Provide the [X, Y] coordinate of the cell's center where the given text is located.  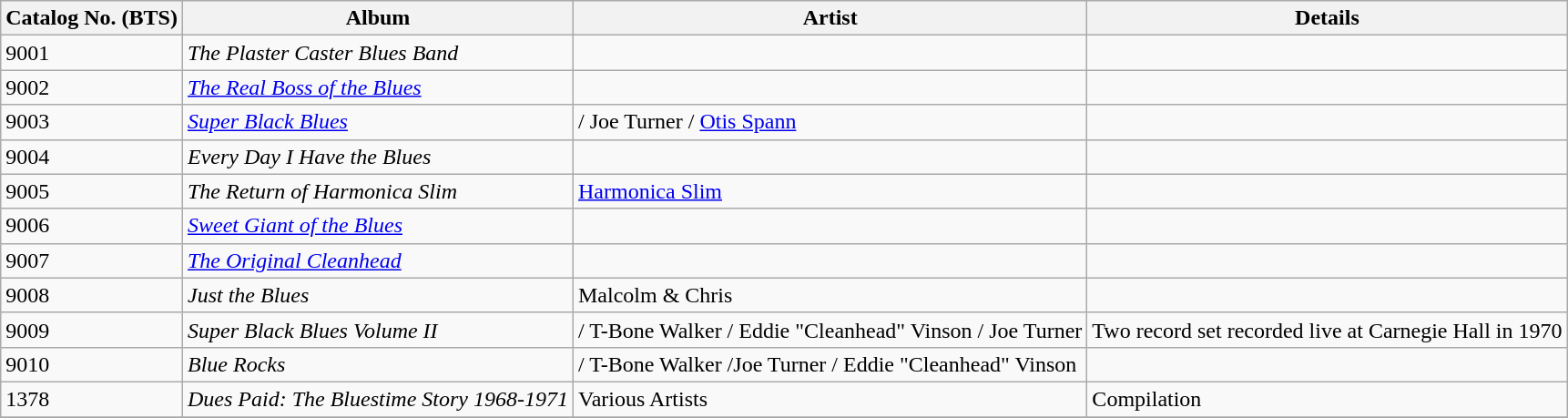
9002 [92, 87]
The Real Boss of the Blues [377, 87]
/ Joe Turner / Otis Spann [830, 122]
9005 [92, 191]
9007 [92, 260]
9004 [92, 157]
9008 [92, 295]
Catalog No. (BTS) [92, 18]
1378 [92, 399]
Sweet Giant of the Blues [377, 226]
The Plaster Caster Blues Band [377, 53]
Various Artists [830, 399]
/ T-Bone Walker / Eddie "Cleanhead" Vinson / Joe Turner [830, 330]
Dues Paid: The Bluestime Story 1968-1971 [377, 399]
Artist [830, 18]
Blue Rocks [377, 364]
Two record set recorded live at Carnegie Hall in 1970 [1328, 330]
9010 [92, 364]
Every Day I Have the Blues [377, 157]
Harmonica Slim [830, 191]
Just the Blues [377, 295]
Details [1328, 18]
9003 [92, 122]
The Original Cleanhead [377, 260]
The Return of Harmonica Slim [377, 191]
9001 [92, 53]
Super Black Blues Volume II [377, 330]
/ T-Bone Walker /Joe Turner / Eddie "Cleanhead" Vinson [830, 364]
Compilation [1328, 399]
Album [377, 18]
9006 [92, 226]
Malcolm & Chris [830, 295]
Super Black Blues [377, 122]
9009 [92, 330]
